Output the [x, y] coordinate of the center of the cell containing the given text.  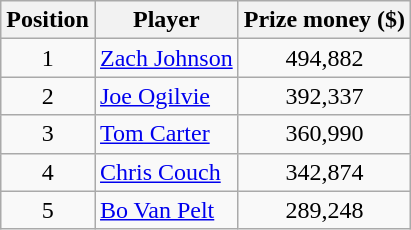
1 [48, 58]
3 [48, 134]
Zach Johnson [166, 58]
Prize money ($) [324, 20]
392,337 [324, 96]
Position [48, 20]
Chris Couch [166, 172]
Bo Van Pelt [166, 210]
Player [166, 20]
5 [48, 210]
4 [48, 172]
289,248 [324, 210]
360,990 [324, 134]
2 [48, 96]
342,874 [324, 172]
494,882 [324, 58]
Joe Ogilvie [166, 96]
Tom Carter [166, 134]
